Identify which cell holds the provided text, then report its (x, y) central coordinate. 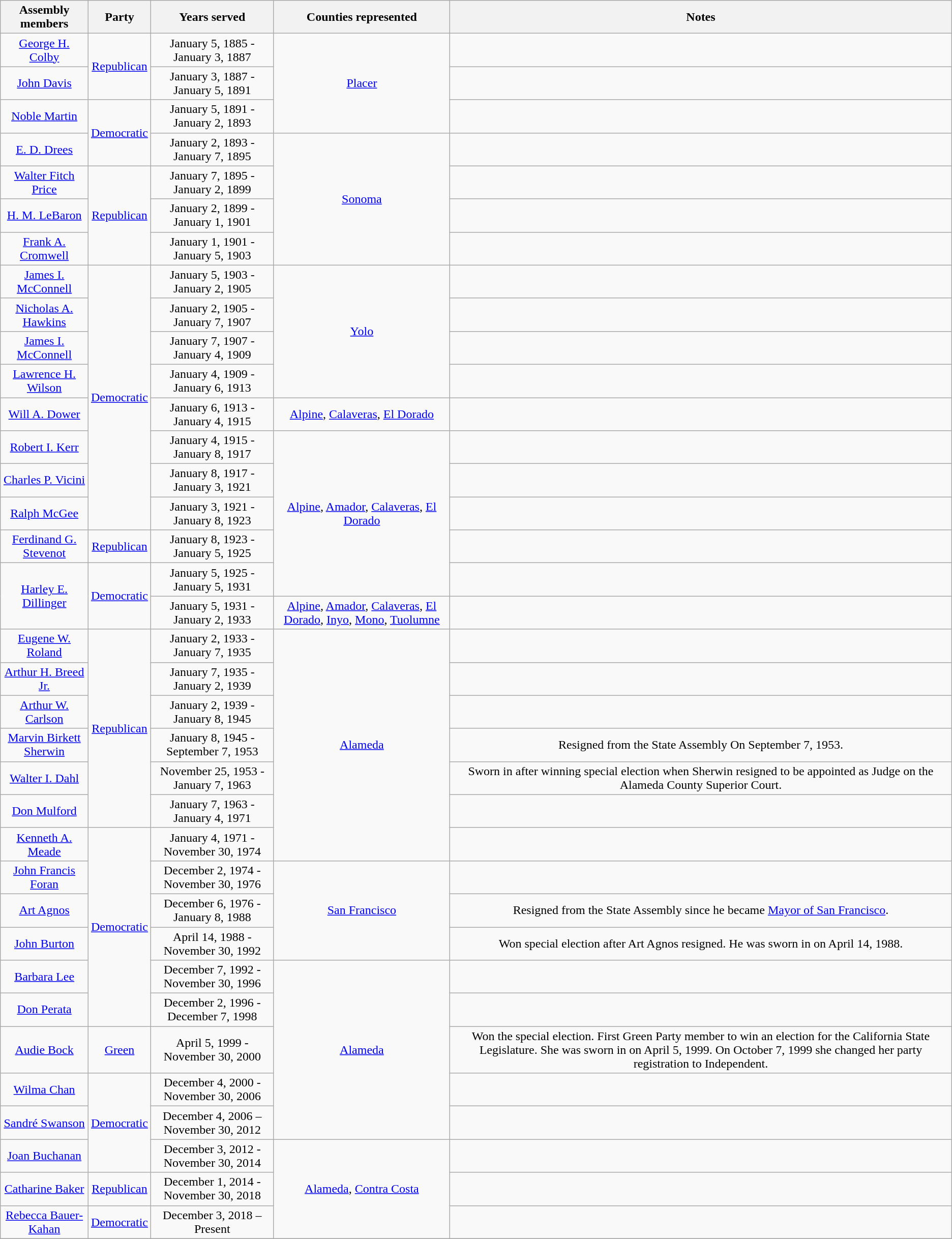
Barbara Lee (45, 977)
Catharine Baker (45, 1189)
Rebecca Bauer-Kahan (45, 1222)
Resigned from the State Assembly since he became Mayor of San Francisco. (701, 910)
December 4, 2000 - November 30, 2006 (212, 1089)
Frank A. Cromwell (45, 248)
Alpine, Amador, Calaveras, El Dorado, Inyo, Mono, Tuolumne (362, 612)
Lawrence H. Wilson (45, 380)
Don Mulford (45, 811)
Robert I. Kerr (45, 448)
January 4, 1909 - January 6, 1913 (212, 380)
H. M. LeBaron (45, 216)
Alpine, Calaveras, El Dorado (362, 414)
Arthur H. Breed Jr. (45, 678)
April 5, 1999 - November 30, 2000 (212, 1050)
November 25, 1953 - January 7, 1963 (212, 778)
January 8, 1917 - January 3, 1921 (212, 480)
January 4, 1971 - November 30, 1974 (212, 844)
Ferdinand G. Stevenot (45, 546)
John Davis (45, 83)
Arthur W. Carlson (45, 712)
George H. Colby (45, 50)
December 2, 1996 - December 7, 1998 (212, 1010)
John Burton (45, 943)
Alameda, Contra Costa (362, 1189)
January 6, 1913 - January 4, 1915 (212, 414)
January 3, 1887 - January 5, 1891 (212, 83)
Sworn in after winning special election when Sherwin resigned to be appointed as Judge on the Alameda County Superior Court. (701, 778)
December 4, 2006 – November 30, 2012 (212, 1123)
E. D. Drees (45, 150)
Notes (701, 17)
January 3, 1921 - January 8, 1923 (212, 514)
December 3, 2018 – Present (212, 1222)
December 3, 2012 - November 30, 2014 (212, 1156)
January 4, 1915 - January 8, 1917 (212, 448)
Charles P. Vicini (45, 480)
January 2, 1933 - January 7, 1935 (212, 646)
January 2, 1899 - January 1, 1901 (212, 216)
December 6, 1976 - January 8, 1988 (212, 910)
January 1, 1901 - January 5, 1903 (212, 248)
December 1, 2014 - November 30, 2018 (212, 1189)
January 5, 1931 - January 2, 1933 (212, 612)
January 7, 1963 - January 4, 1971 (212, 811)
January 2, 1893 - January 7, 1895 (212, 150)
Nicholas A. Hawkins (45, 314)
Kenneth A. Meade (45, 844)
January 5, 1925 - January 5, 1931 (212, 580)
Audie Bock (45, 1050)
Don Perata (45, 1010)
January 7, 1935 - January 2, 1939 (212, 678)
Years served (212, 17)
Joan Buchanan (45, 1156)
John Francis Foran (45, 877)
Sonoma (362, 199)
Counties represented (362, 17)
January 8, 1945 - September 7, 1953 (212, 745)
January 2, 1939 - January 8, 1945 (212, 712)
January 2, 1905 - January 7, 1907 (212, 314)
Harley E. Dillinger (45, 596)
Won special election after Art Agnos resigned. He was sworn in on April 14, 1988. (701, 943)
Placer (362, 83)
Eugene W. Roland (45, 646)
Resigned from the State Assembly On September 7, 1953. (701, 745)
December 2, 1974 - November 30, 1976 (212, 877)
January 7, 1895 - January 2, 1899 (212, 182)
Wilma Chan (45, 1089)
Alpine, Amador, Calaveras, El Dorado (362, 514)
January 7, 1907 - January 4, 1909 (212, 348)
Sandré Swanson (45, 1123)
January 5, 1885 - January 3, 1887 (212, 50)
January 5, 1891 - January 2, 1893 (212, 116)
January 5, 1903 - January 2, 1905 (212, 282)
Walter I. Dahl (45, 778)
Ralph McGee (45, 514)
Assembly members (45, 17)
December 7, 1992 - November 30, 1996 (212, 977)
Art Agnos (45, 910)
Party (119, 17)
Noble Martin (45, 116)
San Francisco (362, 910)
Will A. Dower (45, 414)
Yolo (362, 331)
April 14, 1988 - November 30, 1992 (212, 943)
Walter Fitch Price (45, 182)
January 8, 1923 - January 5, 1925 (212, 546)
Green (119, 1050)
Marvin Birkett Sherwin (45, 745)
